Identify which cell holds the provided text, then report its [X, Y] central coordinate. 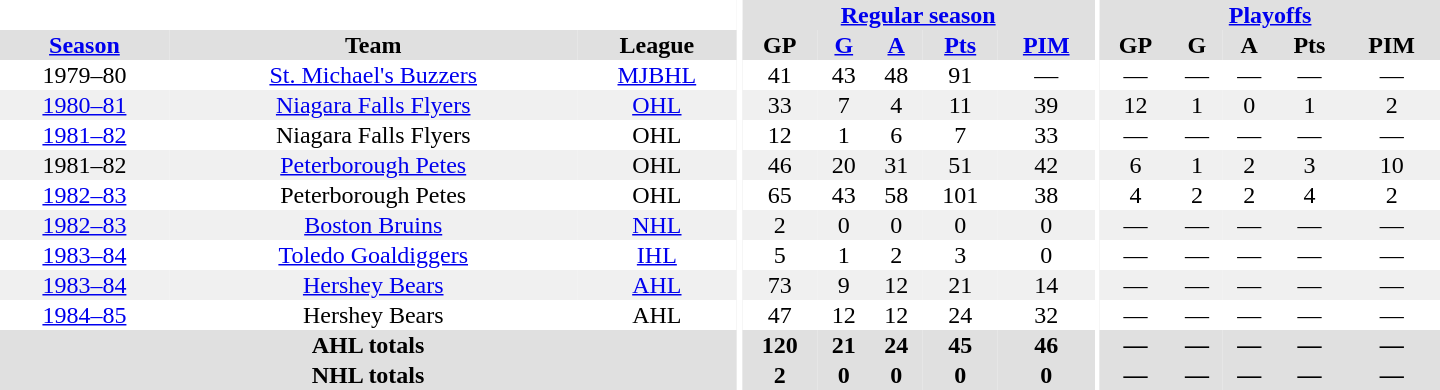
48 [896, 75]
St. Michael's Buzzers [374, 75]
1979–80 [84, 75]
39 [1046, 105]
91 [960, 75]
League [658, 45]
14 [1046, 285]
65 [780, 195]
1980–81 [84, 105]
IHL [658, 255]
11 [960, 105]
MJBHL [658, 75]
31 [896, 165]
1984–85 [84, 315]
45 [960, 345]
51 [960, 165]
10 [1392, 165]
AHL totals [368, 345]
9 [844, 285]
47 [780, 315]
20 [844, 165]
Boston Bruins [374, 225]
58 [896, 195]
Playoffs [1270, 15]
Season [84, 45]
Team [374, 45]
41 [780, 75]
73 [780, 285]
5 [780, 255]
38 [1046, 195]
Regular season [918, 15]
42 [1046, 165]
101 [960, 195]
32 [1046, 315]
NHL [658, 225]
120 [780, 345]
Toledo Goaldiggers [374, 255]
NHL totals [368, 375]
